Search for the cell housing the specified text and yield its [X, Y] center coordinate. 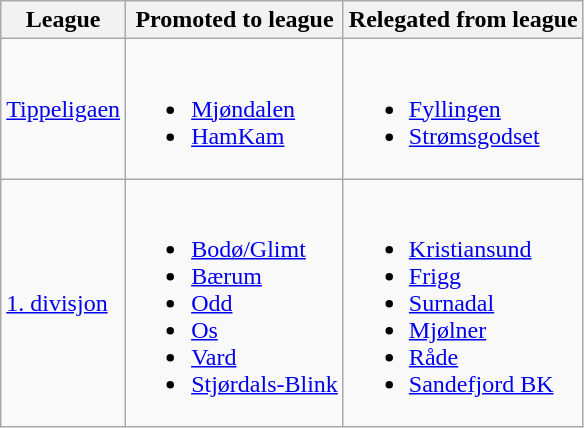
FyllingenStrømsgodset [463, 109]
Relegated from league [463, 20]
Promoted to league [235, 20]
Tippeligaen [64, 109]
Bodø/GlimtBærumOddOsVardStjørdals-Blink [235, 303]
MjøndalenHamKam [235, 109]
League [64, 20]
KristiansundFriggSurnadalMjølnerRådeSandefjord BK [463, 303]
1. divisjon [64, 303]
